Output the [x, y] coordinate of the center of the cell containing the given text.  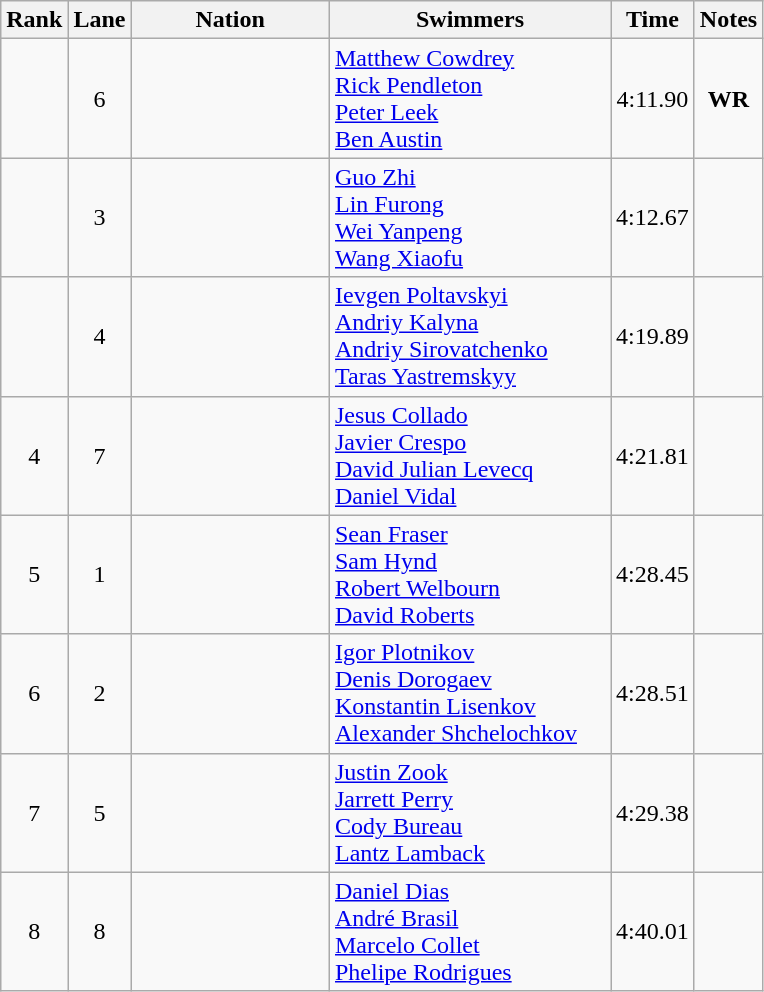
Sean Fraser Sam Hynd Robert Welbourn David Roberts [470, 574]
Igor Plotnikov Denis Dorogaev Konstantin Lisenkov Alexander Shchelochkov [470, 694]
3 [100, 218]
4:19.89 [653, 336]
Notes [728, 20]
4:28.45 [653, 574]
Swimmers [470, 20]
Rank [34, 20]
4:12.67 [653, 218]
1 [100, 574]
Guo Zhi Lin Furong Wei Yanpeng Wang Xiaofu [470, 218]
4:29.38 [653, 812]
4:21.81 [653, 456]
Matthew Cowdrey Rick Pendleton Peter Leek Ben Austin [470, 98]
Ievgen Poltavskyi Andriy Kalyna Andriy Sirovatchenko Taras Yastremskyy [470, 336]
Time [653, 20]
Lane [100, 20]
Nation [230, 20]
Justin Zook Jarrett Perry Cody Bureau Lantz Lamback [470, 812]
2 [100, 694]
Jesus Collado Javier Crespo David Julian Levecq Daniel Vidal [470, 456]
4:11.90 [653, 98]
4:40.01 [653, 932]
Daniel Dias André Brasil Marcelo Collet Phelipe Rodrigues [470, 932]
4:28.51 [653, 694]
WR [728, 98]
